For the text-containing cell, return its midpoint in [x, y] coordinate format. 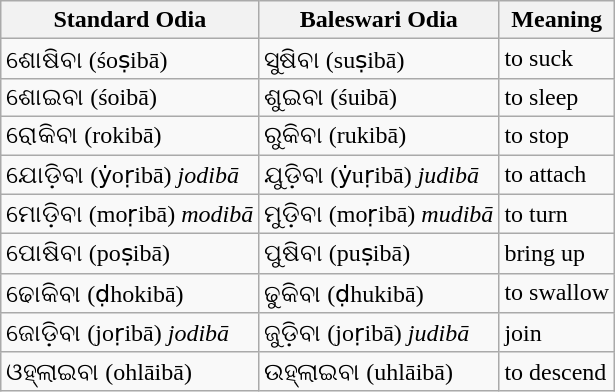
to suck [557, 59]
to descend [557, 371]
ପୋଷିବା (poṣibā) [130, 254]
ଢୋକିବା (ḍhokibā) [130, 293]
to turn [557, 214]
ଶୋଇବା (śoibā) [130, 97]
ପୁଷିବା (puṣibā) [379, 254]
Baleswari Odia [379, 20]
to stop [557, 135]
ଜୋଡ଼ିବା (joṛibā) jodibā [130, 333]
to attach [557, 174]
ଢୁକିବା (ḍhukibā) [379, 293]
Meaning [557, 20]
ଯୋଡ଼ିବା (ẏoṛibā) jodibā [130, 174]
ଶୁଇବା (śuibā) [379, 97]
ଉହ୍ଲାଇବା (uhlāibā) [379, 371]
ରୁକିବା (rukibā) [379, 135]
ମୁଡ଼ିବା (moṛibā) mudibā [379, 214]
bring up [557, 254]
to sleep [557, 97]
ରୋକିବା (rokibā) [130, 135]
to swallow [557, 293]
ମୋଡ଼ିବା (moṛibā) modibā [130, 214]
ଓହ୍ଲାଇବା (ohlāibā) [130, 371]
ଯୁଡ଼ିବା (ẏuṛibā) judibā [379, 174]
ଜୁଡ଼ିବା (joṛibā) judibā [379, 333]
join [557, 333]
ସୁଷିବା (suṣibā) [379, 59]
Standard Odia [130, 20]
ଶୋଷିବା (śoṣibā) [130, 59]
